Capture the cell that displays the provided text and extract its (X, Y) central coordinate. 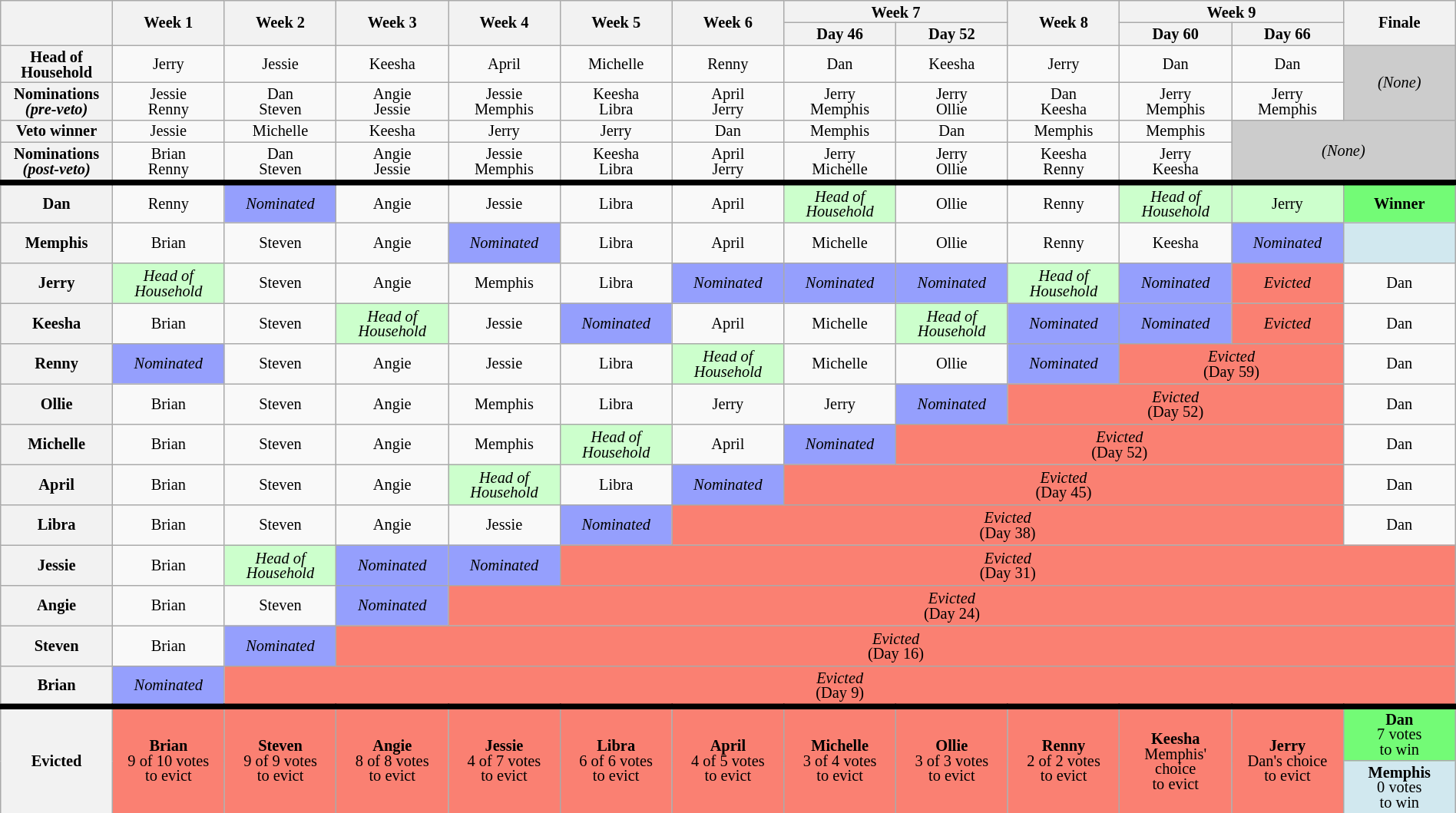
JessieRenny (168, 101)
Week 1 (168, 22)
Day 60 (1176, 34)
JerryMichelle (840, 162)
KeeshaMemphis' choiceto evict (1176, 758)
Dan7 votesto win (1399, 732)
Ollie3 of 3 votes to evict (951, 758)
Day 66 (1288, 34)
April4 of 5 votes to evict (728, 758)
Week 9 (1232, 11)
Week 4 (505, 22)
Nominations(post-veto) (57, 162)
Day 52 (951, 34)
Memphis0 votes to win (1399, 786)
Evicted(Day 31) (1008, 564)
Week 8 (1064, 22)
JerryKeesha (1176, 162)
DanKeesha (1064, 101)
Steven9 of 9 votes to evict (280, 758)
Renny2 of 2 votesto evict (1064, 758)
Evicted(Day 45) (1064, 484)
Evicted(Day 59) (1232, 363)
Jessie4 of 7 votesto evict (505, 758)
Week 6 (728, 22)
KeeshaRenny (1064, 162)
Evicted(Day 9) (840, 686)
Evicted(Day 38) (1008, 524)
Michelle3 of 4 votes to evict (840, 758)
Finale (1399, 22)
JerryDan's choiceto evict (1288, 758)
Week 3 (392, 22)
Week 2 (280, 22)
Angie8 of 8 votes to evict (392, 758)
Day 46 (840, 34)
Evicted(Day 16) (895, 645)
BrianRenny (168, 162)
Nominations(pre-veto) (57, 101)
Veto winner (57, 131)
Evicted(Day 24) (952, 605)
Week 5 (616, 22)
Winner (1399, 202)
Brian9 of 10 votesto evict (168, 758)
Week 7 (895, 11)
Libra6 of 6 votesto evict (616, 758)
